Output the (X, Y) coordinate of the center of the cell containing the given text.  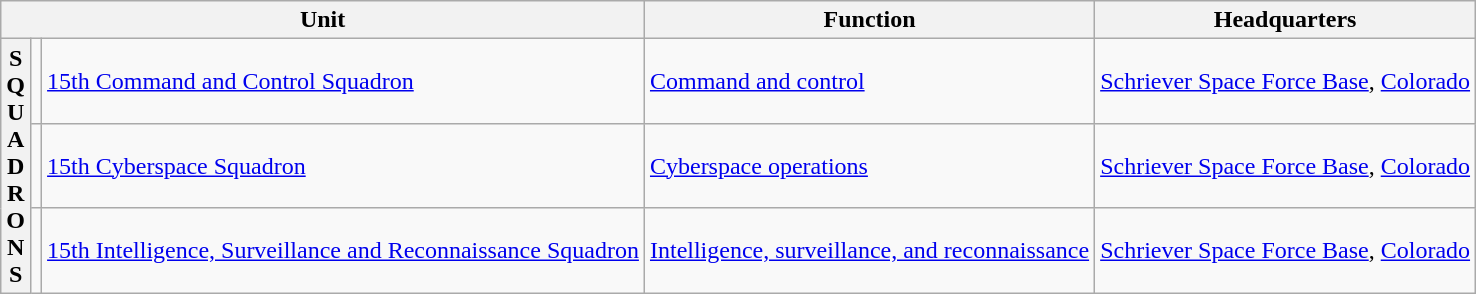
15th Command and Control Squadron (344, 82)
Function (869, 20)
15th Intelligence, Surveillance and Reconnaissance Squadron (344, 250)
Command and control (869, 82)
15th Cyberspace Squadron (344, 166)
Intelligence, surveillance, and reconnaissance (869, 250)
Cyberspace operations (869, 166)
Unit (323, 20)
SQUADRONS (16, 166)
Headquarters (1286, 20)
